For the text-containing cell, return its midpoint in [X, Y] coordinate format. 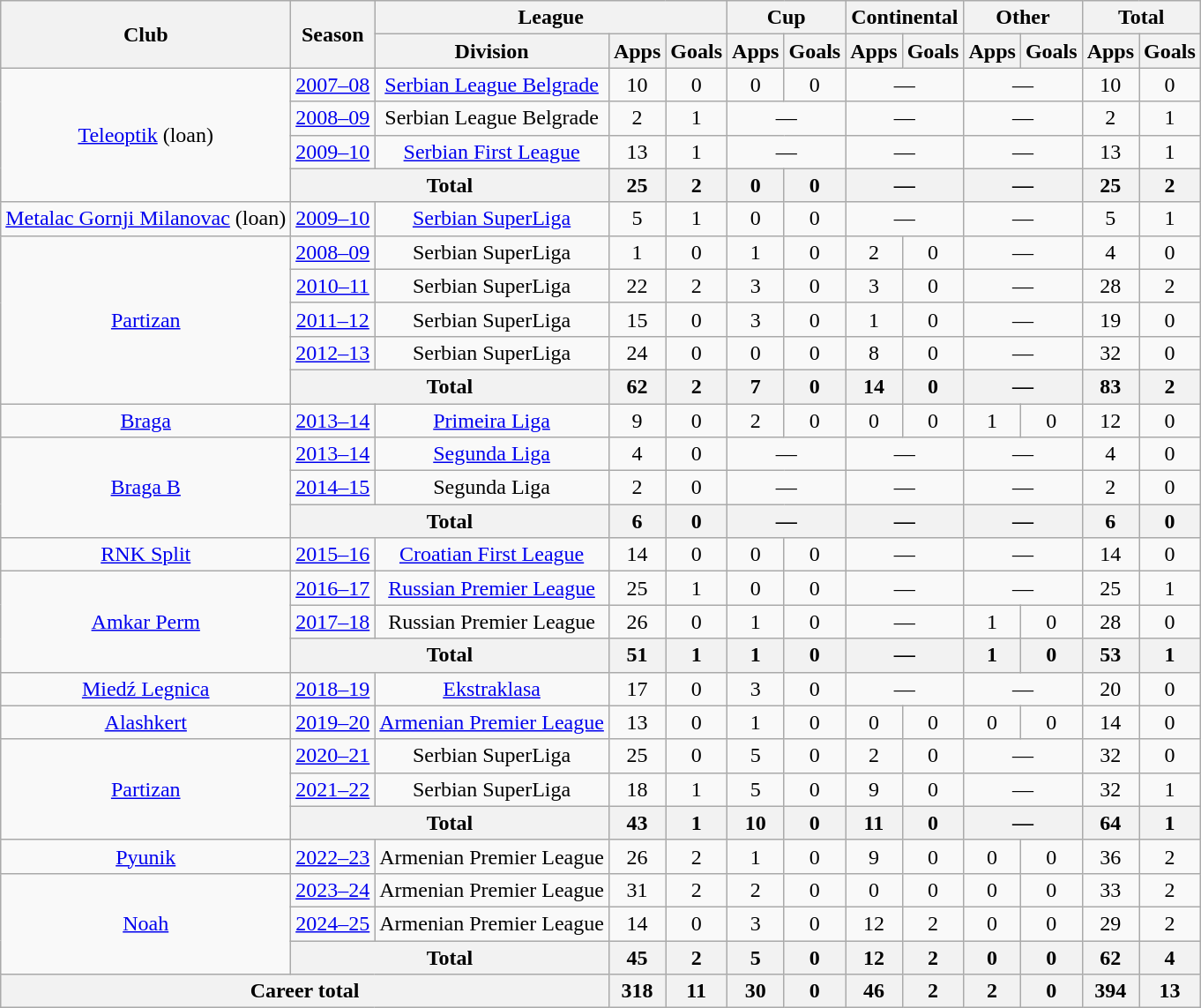
Other [1023, 18]
2019–20 [333, 722]
Cup [787, 18]
2007–08 [333, 85]
2010–11 [333, 286]
15 [637, 319]
Season [333, 34]
RNK Split [146, 555]
Ekstraklasa [492, 689]
Club [146, 34]
20 [1110, 689]
31 [637, 890]
19 [1110, 319]
2023–24 [333, 890]
83 [1110, 386]
2015–16 [333, 555]
2012–13 [333, 353]
2014–15 [333, 488]
2018–19 [333, 689]
Metalac Gornji Milanovac (loan) [146, 219]
2016–17 [333, 588]
Croatian First League [492, 555]
46 [874, 991]
Miedź Legnica [146, 689]
30 [756, 991]
Pyunik [146, 856]
Amkar Perm [146, 622]
64 [1110, 823]
Career total [305, 991]
Teleoptik (loan) [146, 135]
2022–23 [333, 856]
29 [1110, 923]
2011–12 [333, 319]
2017–18 [333, 622]
18 [637, 789]
36 [1110, 856]
Alashkert [146, 722]
8 [874, 353]
Serbian First League [492, 152]
Continental [905, 18]
Braga B [146, 488]
394 [1110, 991]
318 [637, 991]
7 [756, 386]
43 [637, 823]
17 [637, 689]
24 [637, 353]
22 [637, 286]
Noah [146, 923]
51 [637, 655]
Primeira Liga [492, 421]
45 [637, 957]
League [551, 18]
2020–21 [333, 756]
2024–25 [333, 923]
Division [492, 51]
33 [1110, 890]
53 [1110, 655]
Braga [146, 421]
2021–22 [333, 789]
